Locate the cell with the specified text and output its (X, Y) center coordinate. 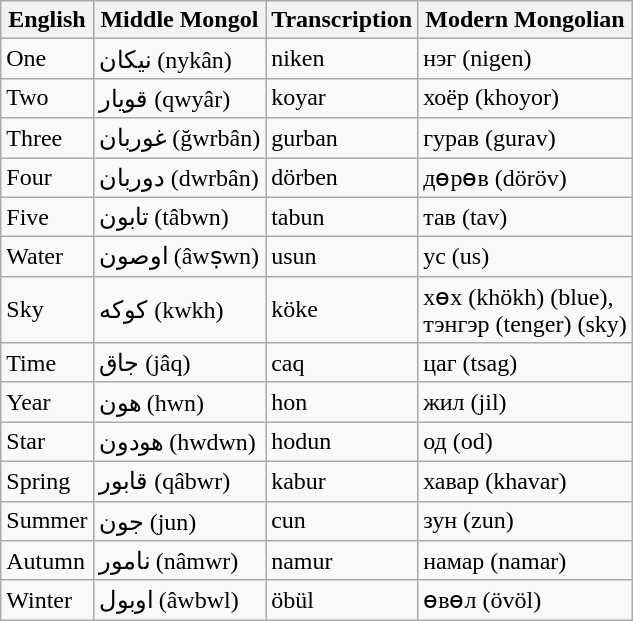
Modern Mongolian (526, 20)
Star (47, 442)
جاق (jâq) (180, 363)
gurban (342, 138)
хавар (khavar) (526, 481)
تابون (tâbwn) (180, 217)
usun (342, 257)
kabur (342, 481)
нэг (nigen) (526, 59)
тав (tav) (526, 217)
хөх (khökh) (blue),тэнгэр (tenger) (sky) (526, 310)
Time (47, 363)
Three (47, 138)
نامور (nâmwr) (180, 561)
جون (jun) (180, 521)
caq (342, 363)
دوربان (dwrbân) (180, 178)
اوبول (âwbwl) (180, 600)
قويار (qwyâr) (180, 98)
зун (zun) (526, 521)
дөрөв (döröv) (526, 178)
One (47, 59)
жил (jil) (526, 402)
гурав (gurav) (526, 138)
Winter (47, 600)
намар (namar) (526, 561)
хоёр (khoyor) (526, 98)
niken (342, 59)
Four (47, 178)
köke (342, 310)
hodun (342, 442)
Five (47, 217)
Transcription (342, 20)
dörben (342, 178)
ус (us) (526, 257)
هودون (hwdwn) (180, 442)
كوكه (kwkh) (180, 310)
Two (47, 98)
اوصون (âwṣwn) (180, 257)
Year (47, 402)
өвөл (övöl) (526, 600)
قابور (qâbwr) (180, 481)
Autumn (47, 561)
غوربان (ğwrbân) (180, 138)
namur (342, 561)
koyar (342, 98)
од (od) (526, 442)
цаг (tsag) (526, 363)
Spring (47, 481)
نيكان (nykân) (180, 59)
Summer (47, 521)
öbül (342, 600)
Middle Mongol (180, 20)
Water (47, 257)
tabun (342, 217)
هون (hwn) (180, 402)
hon (342, 402)
English (47, 20)
cun (342, 521)
Sky (47, 310)
